Return [x, y] of the center of cell containing provided text 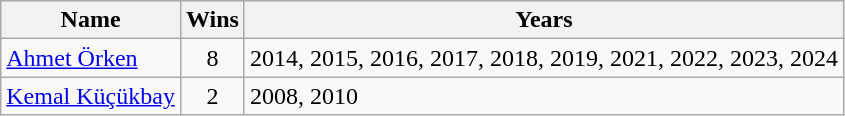
Name [91, 20]
Kemal Küçükbay [91, 96]
Ahmet Örken [91, 58]
Wins [212, 20]
Years [544, 20]
8 [212, 58]
2014, 2015, 2016, 2017, 2018, 2019, 2021, 2022, 2023, 2024 [544, 58]
2 [212, 96]
2008, 2010 [544, 96]
